For the text-containing cell, return its midpoint in [x, y] coordinate format. 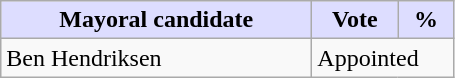
Vote [355, 20]
Mayoral candidate [156, 20]
% [426, 20]
Appointed [383, 58]
Ben Hendriksen [156, 58]
